Identify which cell holds the provided text, then report its [x, y] central coordinate. 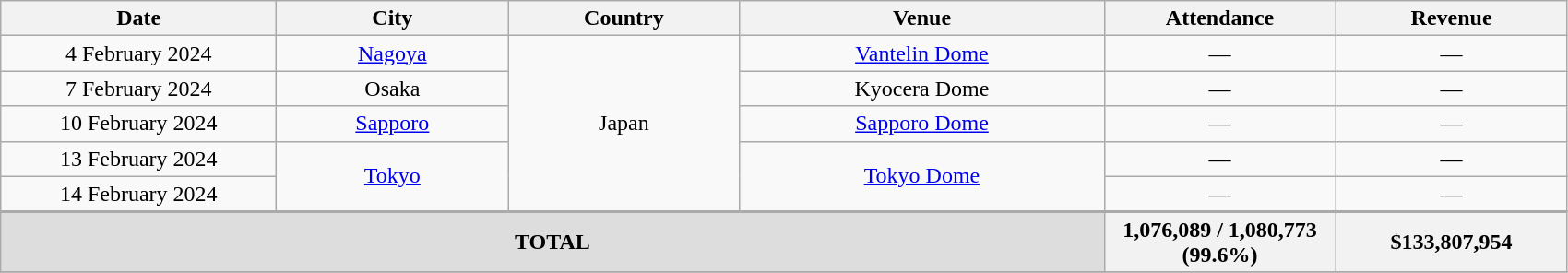
Sapporo [393, 124]
7 February 2024 [138, 89]
City [393, 18]
Japan [624, 124]
Date [138, 18]
Vantelin Dome [922, 53]
14 February 2024 [138, 194]
Venue [922, 18]
$133,807,954 [1452, 242]
4 February 2024 [138, 53]
Attendance [1219, 18]
TOTAL [552, 242]
Nagoya [393, 53]
13 February 2024 [138, 159]
10 February 2024 [138, 124]
Tokyo [393, 176]
Sapporo Dome [922, 124]
Tokyo Dome [922, 176]
Revenue [1452, 18]
Osaka [393, 89]
1,076,089 / 1,080,773(99.6%) [1219, 242]
Kyocera Dome [922, 89]
Country [624, 18]
